Determine the [x, y] coordinate at the center of the cell enclosing the given text.  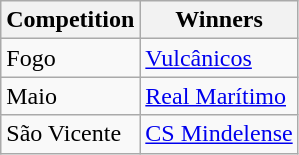
Competition [70, 20]
São Vicente [70, 134]
Winners [219, 20]
CS Mindelense [219, 134]
Maio [70, 96]
Real Marítimo [219, 96]
Vulcânicos [219, 58]
Fogo [70, 58]
